Extract the [X, Y] coordinate from the center of the cell holding the provided text.  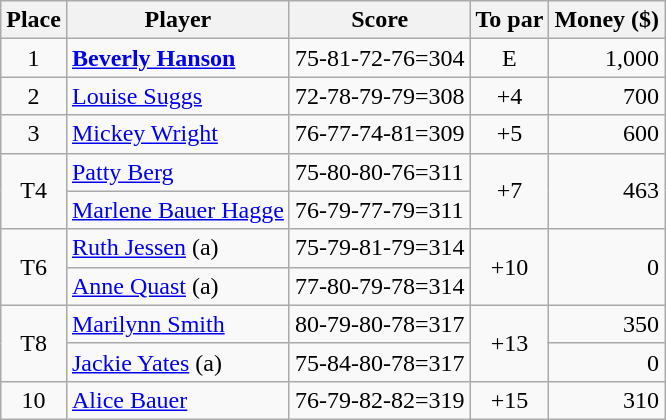
Marlene Bauer Hagge [178, 210]
+4 [510, 96]
463 [607, 191]
Ruth Jessen (a) [178, 248]
1 [34, 58]
600 [607, 134]
Jackie Yates (a) [178, 362]
Alice Bauer [178, 400]
Anne Quast (a) [178, 286]
Patty Berg [178, 172]
310 [607, 400]
+10 [510, 267]
+5 [510, 134]
350 [607, 324]
76-79-82-82=319 [380, 400]
Marilynn Smith [178, 324]
To par [510, 20]
80-79-80-78=317 [380, 324]
700 [607, 96]
75-79-81-79=314 [380, 248]
Place [34, 20]
T6 [34, 267]
2 [34, 96]
75-84-80-78=317 [380, 362]
E [510, 58]
77-80-79-78=314 [380, 286]
Beverly Hanson [178, 58]
1,000 [607, 58]
Player [178, 20]
Score [380, 20]
75-80-80-76=311 [380, 172]
T8 [34, 343]
72-78-79-79=308 [380, 96]
75-81-72-76=304 [380, 58]
Money ($) [607, 20]
76-77-74-81=309 [380, 134]
Louise Suggs [178, 96]
+13 [510, 343]
3 [34, 134]
Mickey Wright [178, 134]
+7 [510, 191]
T4 [34, 191]
10 [34, 400]
+15 [510, 400]
76-79-77-79=311 [380, 210]
